Detect which cell encompasses the target text, then output its [x, y] center coordinate. 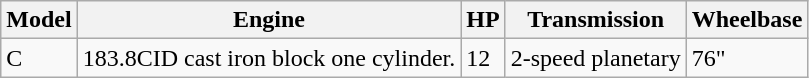
183.8CID cast iron block one cylinder. [269, 58]
2-speed planetary [596, 58]
Transmission [596, 20]
76" [747, 58]
12 [483, 58]
HP [483, 20]
C [39, 58]
Engine [269, 20]
Model [39, 20]
Wheelbase [747, 20]
